Locate the cell with the specified text and output its [X, Y] center coordinate. 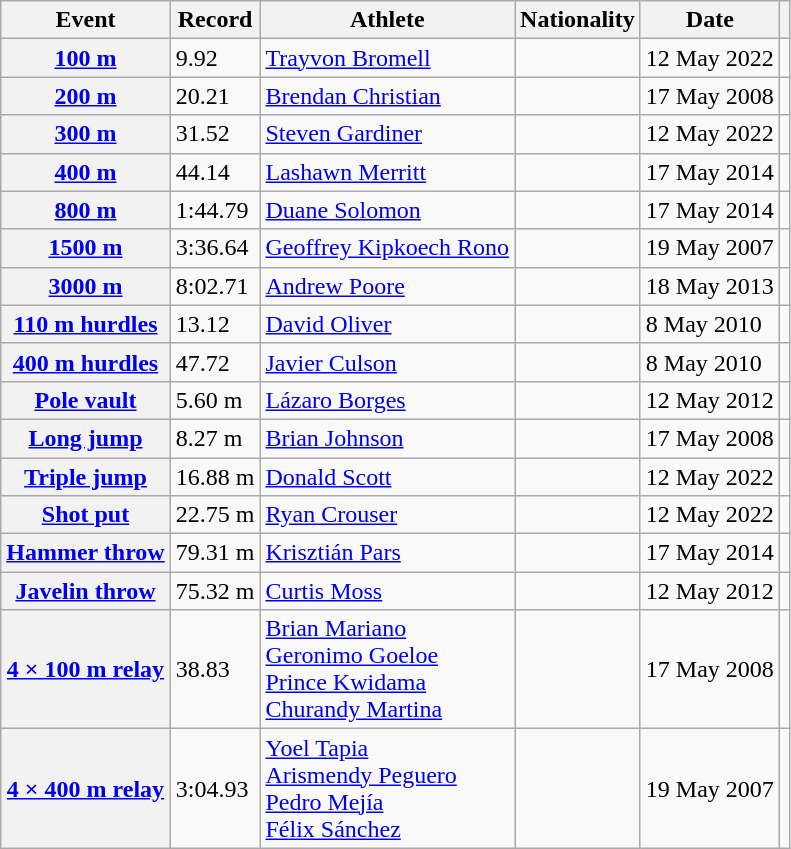
400 m hurdles [86, 362]
Athlete [388, 20]
Geoffrey Kipkoech Rono [388, 248]
Krisztián Pars [388, 553]
Lashawn Merritt [388, 172]
Javelin throw [86, 591]
Yoel TapiaArismendy PegueroPedro MejíaFélix Sánchez [388, 788]
44.14 [215, 172]
Record [215, 20]
David Oliver [388, 324]
Duane Solomon [388, 210]
1500 m [86, 248]
79.31 m [215, 553]
Steven Gardiner [388, 134]
Curtis Moss [388, 591]
Shot put [86, 515]
75.32 m [215, 591]
3:04.93 [215, 788]
Ryan Crouser [388, 515]
38.83 [215, 670]
400 m [86, 172]
300 m [86, 134]
22.75 m [215, 515]
18 May 2013 [710, 286]
4 × 100 m relay [86, 670]
8.27 m [215, 438]
20.21 [215, 96]
Donald Scott [388, 477]
8:02.71 [215, 286]
13.12 [215, 324]
200 m [86, 96]
Brian MarianoGeronimo GoeloePrince KwidamaChurandy Martina [388, 670]
100 m [86, 58]
3000 m [86, 286]
Brendan Christian [388, 96]
9.92 [215, 58]
1:44.79 [215, 210]
47.72 [215, 362]
Trayvon Bromell [388, 58]
800 m [86, 210]
Hammer throw [86, 553]
Pole vault [86, 400]
Date [710, 20]
110 m hurdles [86, 324]
Javier Culson [388, 362]
Andrew Poore [388, 286]
Brian Johnson [388, 438]
3:36.64 [215, 248]
Lázaro Borges [388, 400]
Event [86, 20]
Nationality [578, 20]
16.88 m [215, 477]
4 × 400 m relay [86, 788]
5.60 m [215, 400]
31.52 [215, 134]
Triple jump [86, 477]
Long jump [86, 438]
